From the cell containing the given text, extract its center point as [x, y] coordinate. 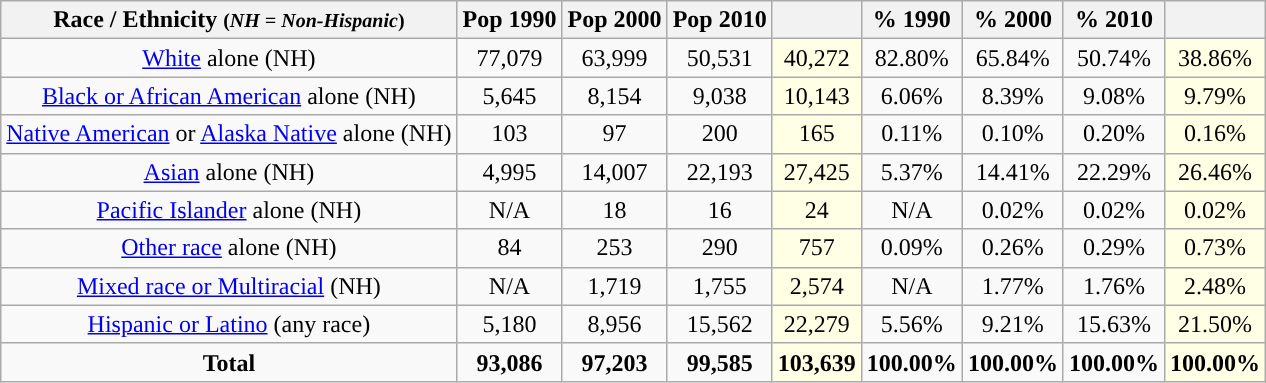
0.29% [1114, 248]
97,203 [614, 362]
38.86% [1214, 58]
9.79% [1214, 96]
Black or African American alone (NH) [229, 96]
22.29% [1114, 172]
82.80% [912, 58]
0.20% [1114, 134]
6.06% [912, 96]
27,425 [816, 172]
24 [816, 210]
26.46% [1214, 172]
0.73% [1214, 248]
Other race alone (NH) [229, 248]
4,995 [510, 172]
9,038 [720, 96]
8,154 [614, 96]
18 [614, 210]
0.10% [1012, 134]
2,574 [816, 286]
40,272 [816, 58]
Native American or Alaska Native alone (NH) [229, 134]
10,143 [816, 96]
0.09% [912, 248]
Hispanic or Latino (any race) [229, 324]
9.21% [1012, 324]
77,079 [510, 58]
65.84% [1012, 58]
757 [816, 248]
97 [614, 134]
5,645 [510, 96]
0.16% [1214, 134]
14,007 [614, 172]
0.11% [912, 134]
% 1990 [912, 20]
White alone (NH) [229, 58]
15.63% [1114, 324]
14.41% [1012, 172]
Mixed race or Multiracial (NH) [229, 286]
15,562 [720, 324]
% 2010 [1114, 20]
Total [229, 362]
93,086 [510, 362]
50.74% [1114, 58]
Pop 2000 [614, 20]
8,956 [614, 324]
0.26% [1012, 248]
200 [720, 134]
Race / Ethnicity (NH = Non-Hispanic) [229, 20]
103 [510, 134]
103,639 [816, 362]
Pop 1990 [510, 20]
165 [816, 134]
1.77% [1012, 286]
5.37% [912, 172]
63,999 [614, 58]
1.76% [1114, 286]
2.48% [1214, 286]
8.39% [1012, 96]
99,585 [720, 362]
50,531 [720, 58]
22,279 [816, 324]
253 [614, 248]
21.50% [1214, 324]
9.08% [1114, 96]
Asian alone (NH) [229, 172]
1,719 [614, 286]
1,755 [720, 286]
% 2000 [1012, 20]
5.56% [912, 324]
Pop 2010 [720, 20]
22,193 [720, 172]
5,180 [510, 324]
Pacific Islander alone (NH) [229, 210]
16 [720, 210]
290 [720, 248]
84 [510, 248]
